Provide the (X, Y) coordinate of the cell's center where the given text is located.  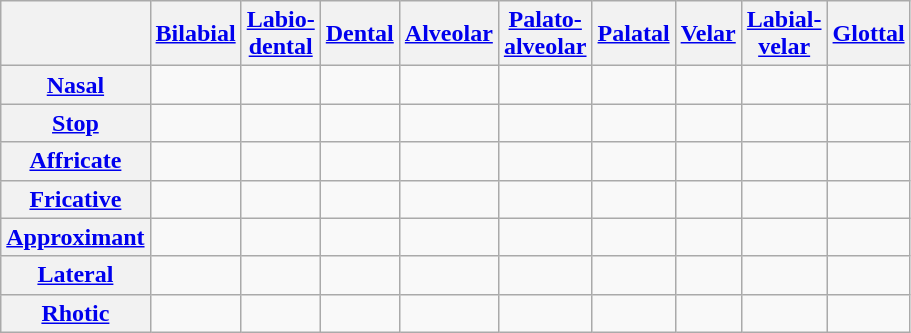
Labial-velar (784, 34)
Nasal (76, 85)
Lateral (76, 275)
Affricate (76, 161)
Approximant (76, 237)
Fricative (76, 199)
Glottal (868, 34)
Stop (76, 123)
Labio-dental (280, 34)
Palatal (634, 34)
Alveolar (448, 34)
Palato-alveolar (545, 34)
Velar (708, 34)
Dental (360, 34)
Bilabial (196, 34)
Rhotic (76, 313)
